Pinpoint the cell where the given text exists, returning its (X, Y) midpoint coordinate. 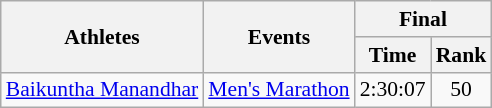
Baikuntha Manandhar (102, 90)
Men's Marathon (278, 90)
Rank (462, 55)
Athletes (102, 36)
2:30:07 (393, 90)
50 (462, 90)
Final (424, 19)
Time (393, 55)
Events (278, 36)
